Determine the (x, y) coordinate at the center of the cell enclosing the given text.  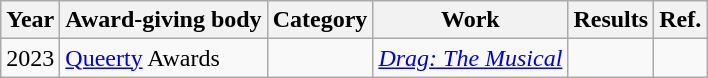
Category (320, 20)
Ref. (680, 20)
Year (30, 20)
Queerty Awards (164, 58)
2023 (30, 58)
Results (611, 20)
Drag: The Musical (470, 58)
Work (470, 20)
Award-giving body (164, 20)
